Scan for the cell matching the given text and deliver its [X, Y] coordinate at center. 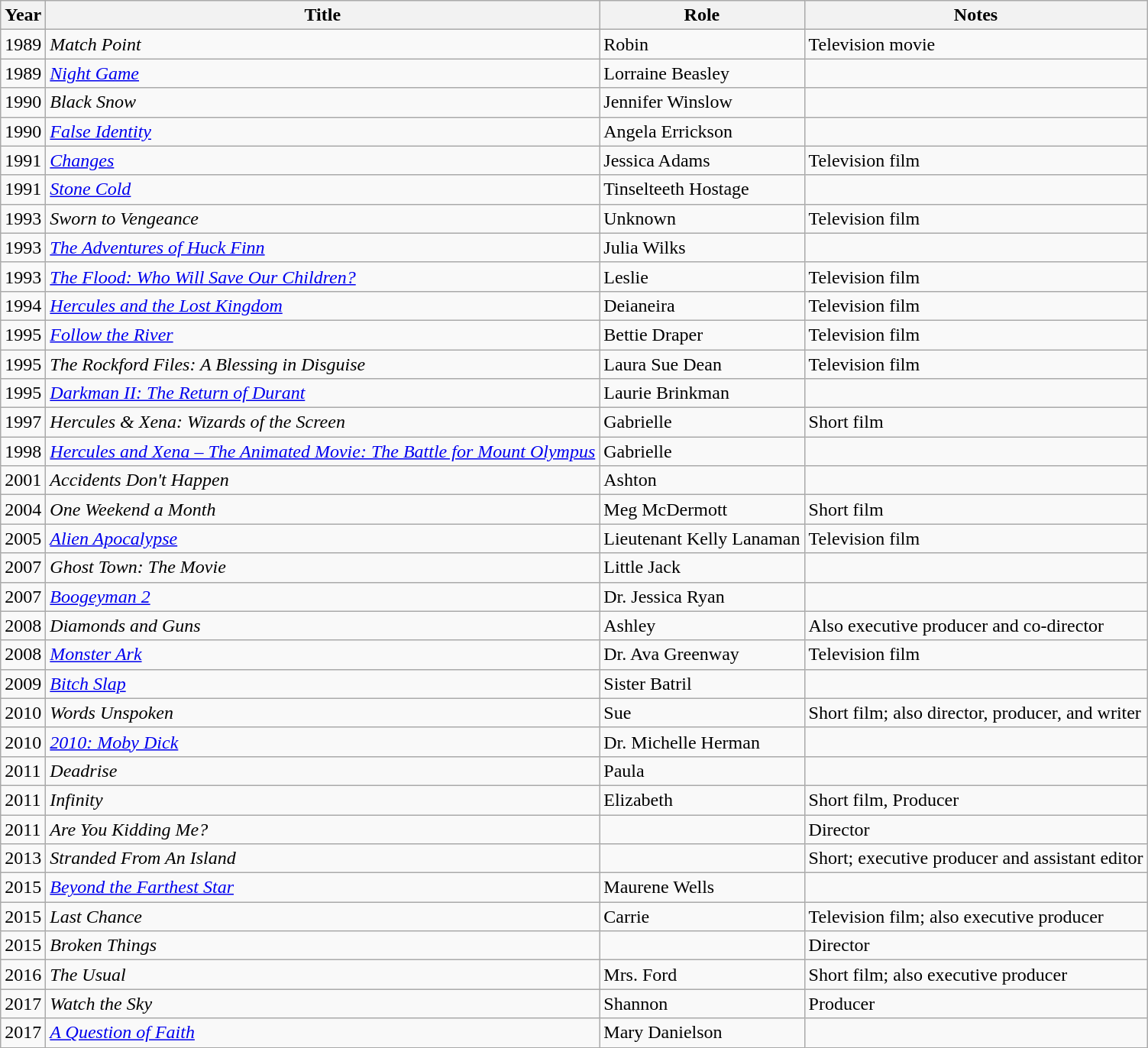
Short film; also executive producer [976, 975]
Mrs. Ford [702, 975]
Jennifer Winslow [702, 102]
Are You Kidding Me? [322, 829]
Julia Wilks [702, 247]
Ashley [702, 626]
Jessica Adams [702, 160]
Last Chance [322, 917]
Television movie [976, 44]
Laura Sue Dean [702, 364]
Sworn to Vengeance [322, 218]
Stone Cold [322, 189]
Short film; also director, producer, and writer [976, 713]
Tinselteeth Hostage [702, 189]
The Adventures of Huck Finn [322, 247]
Short film, Producer [976, 800]
Deadrise [322, 771]
1998 [23, 451]
The Flood: Who Will Save Our Children? [322, 277]
1997 [23, 422]
Alien Apocalypse [322, 539]
Television film; also executive producer [976, 917]
Laurie Brinkman [702, 393]
Changes [322, 160]
Lieutenant Kelly Lanaman [702, 539]
Leslie [702, 277]
Hercules & Xena: Wizards of the Screen [322, 422]
Monster Ark [322, 655]
Shannon [702, 1004]
The Usual [322, 975]
2016 [23, 975]
False Identity [322, 131]
Year [23, 15]
Unknown [702, 218]
2004 [23, 509]
1994 [23, 306]
Little Jack [702, 568]
Meg McDermott [702, 509]
Carrie [702, 917]
Robin [702, 44]
2001 [23, 480]
2005 [23, 539]
Darkman II: The Return of Durant [322, 393]
Follow the River [322, 335]
The Rockford Files: A Blessing in Disguise [322, 364]
Dr. Ava Greenway [702, 655]
Bettie Draper [702, 335]
Match Point [322, 44]
Sister Batril [702, 684]
Infinity [322, 800]
Stranded From An Island [322, 859]
Lorraine Beasley [702, 73]
Ashton [702, 480]
A Question of Faith [322, 1033]
Watch the Sky [322, 1004]
Deianeira [702, 306]
Producer [976, 1004]
Ghost Town: The Movie [322, 568]
Short; executive producer and assistant editor [976, 859]
Maurene Wells [702, 888]
Boogeyman 2 [322, 597]
Black Snow [322, 102]
Also executive producer and co-director [976, 626]
2009 [23, 684]
Role [702, 15]
One Weekend a Month [322, 509]
Words Unspoken [322, 713]
Beyond the Farthest Star [322, 888]
Mary Danielson [702, 1033]
Sue [702, 713]
Notes [976, 15]
Hercules and the Lost Kingdom [322, 306]
Elizabeth [702, 800]
Dr. Jessica Ryan [702, 597]
Hercules and Xena – The Animated Movie: The Battle for Mount Olympus [322, 451]
Night Game [322, 73]
2010: Moby Dick [322, 742]
Title [322, 15]
2013 [23, 859]
Bitch Slap [322, 684]
Angela Errickson [702, 131]
Accidents Don't Happen [322, 480]
Diamonds and Guns [322, 626]
Broken Things [322, 946]
Paula [702, 771]
Dr. Michelle Herman [702, 742]
